Return the (X, Y) coordinate for the center point of the cell that contains the specified text.  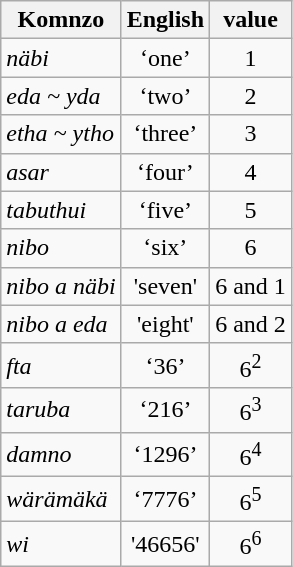
4 (251, 172)
‘four’ (165, 172)
nibo (61, 248)
1 (251, 58)
etha ~ ytho (61, 134)
3 (251, 134)
asar (61, 172)
5 (251, 210)
‘two’ (165, 96)
‘three’ (165, 134)
62 (251, 366)
nibo a näbi (61, 286)
63 (251, 410)
wärämäkä (61, 500)
taruba (61, 410)
‘five’ (165, 210)
value (251, 20)
65 (251, 500)
'seven' (165, 286)
6 and 1 (251, 286)
‘216’ (165, 410)
6 (251, 248)
fta (61, 366)
English (165, 20)
'46656' (165, 544)
nibo a eda (61, 324)
2 (251, 96)
‘7776’ (165, 500)
‘one’ (165, 58)
eda ~ yda (61, 96)
damno (61, 454)
‘six’ (165, 248)
6 and 2 (251, 324)
näbi (61, 58)
Komnzo (61, 20)
'eight' (165, 324)
64 (251, 454)
tabuthui (61, 210)
wi (61, 544)
‘36’ (165, 366)
‘1296’ (165, 454)
66 (251, 544)
